Locate the cell with the specified text and output its (x, y) center coordinate. 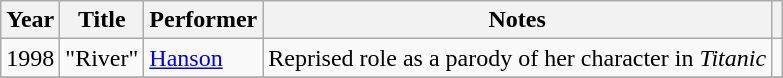
"River" (102, 58)
Hanson (204, 58)
Notes (518, 20)
Year (30, 20)
1998 (30, 58)
Reprised role as a parody of her character in Titanic (518, 58)
Performer (204, 20)
Title (102, 20)
